Search for the cell housing the specified text and yield its [x, y] center coordinate. 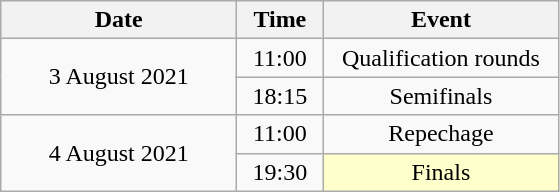
4 August 2021 [119, 153]
3 August 2021 [119, 77]
Time [280, 20]
Date [119, 20]
Repechage [441, 134]
Qualification rounds [441, 58]
18:15 [280, 96]
Semifinals [441, 96]
Event [441, 20]
19:30 [280, 172]
Finals [441, 172]
